Determine the [x, y] coordinate at the center of the cell enclosing the given text.  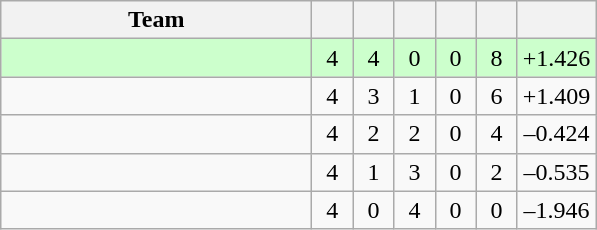
+1.426 [556, 58]
–1.946 [556, 210]
–0.424 [556, 134]
–0.535 [556, 172]
Team [156, 20]
6 [496, 96]
+1.409 [556, 96]
8 [496, 58]
